Provide the [X, Y] coordinate of the cell's center where the given text is located.  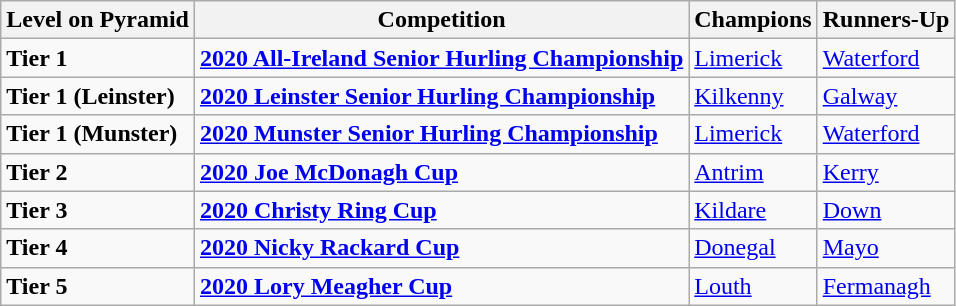
Level on Pyramid [98, 20]
Louth [753, 286]
Down [886, 210]
Champions [753, 20]
Kerry [886, 172]
Kilkenny [753, 96]
2020 All-Ireland Senior Hurling Championship [441, 58]
Galway [886, 96]
Fermanagh [886, 286]
2020 Christy Ring Cup [441, 210]
Donegal [753, 248]
2020 Lory Meagher Cup [441, 286]
Tier 4 [98, 248]
Tier 1 (Munster) [98, 134]
2020 Joe McDonagh Cup [441, 172]
Kildare [753, 210]
2020 Nicky Rackard Cup [441, 248]
Antrim [753, 172]
2020 Leinster Senior Hurling Championship [441, 96]
Tier 5 [98, 286]
Tier 1 [98, 58]
Runners-Up [886, 20]
Tier 1 (Leinster) [98, 96]
Tier 2 [98, 172]
Tier 3 [98, 210]
Mayo [886, 248]
Competition [441, 20]
2020 Munster Senior Hurling Championship [441, 134]
